From the cell containing the given text, extract its center point as (x, y) coordinate. 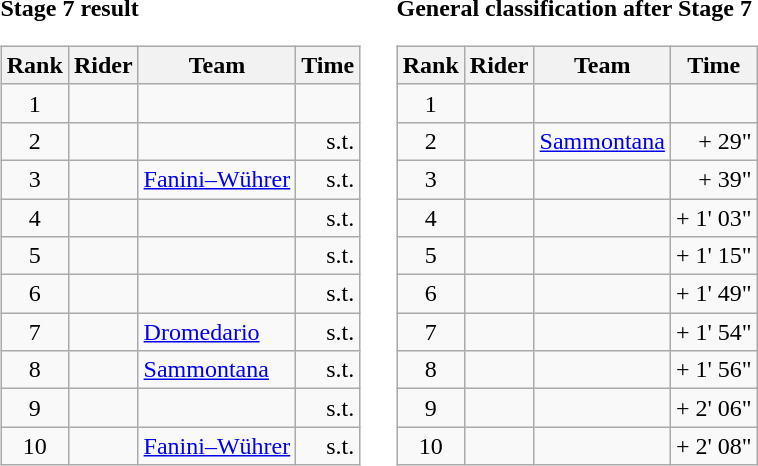
Dromedario (217, 332)
+ 2' 08" (714, 446)
+ 1' 03" (714, 217)
+ 29" (714, 141)
+ 1' 54" (714, 332)
+ 1' 56" (714, 370)
+ 1' 49" (714, 294)
+ 39" (714, 179)
+ 1' 15" (714, 256)
+ 2' 06" (714, 408)
